Return (x, y) of the center of cell containing provided text 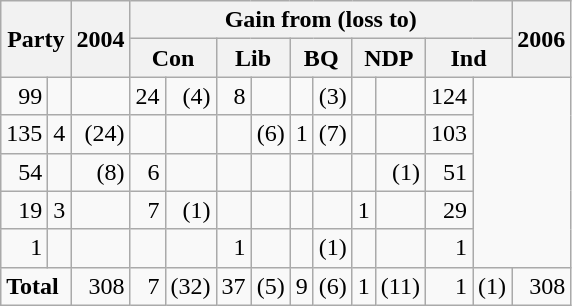
29 (448, 210)
135 (24, 134)
NDP (388, 58)
37 (234, 286)
4 (60, 134)
2004 (100, 39)
9 (302, 286)
24 (148, 96)
Party (36, 39)
(4) (190, 96)
(32) (190, 286)
2006 (542, 39)
51 (448, 172)
(8) (100, 172)
Con (173, 58)
8 (234, 96)
(7) (332, 134)
Lib (253, 58)
Gain from (loss to) (321, 20)
3 (60, 210)
(5) (270, 286)
103 (448, 134)
99 (24, 96)
124 (448, 96)
Total (36, 286)
(11) (400, 286)
6 (148, 172)
54 (24, 172)
Ind (468, 58)
BQ (321, 58)
19 (24, 210)
(3) (332, 96)
(24) (100, 134)
